Detect which cell encompasses the target text, then output its [X, Y] center coordinate. 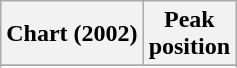
Peakposition [189, 34]
Chart (2002) [72, 34]
